Return (X, Y) of the center of cell containing provided text 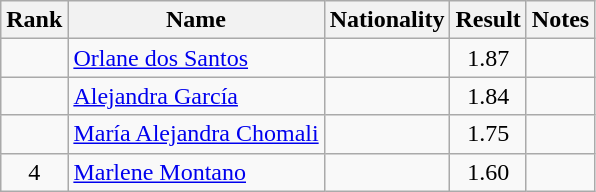
Notes (560, 20)
1.75 (488, 134)
Alejandra García (196, 96)
4 (34, 172)
Orlane dos Santos (196, 58)
Rank (34, 20)
Nationality (387, 20)
1.84 (488, 96)
1.60 (488, 172)
Name (196, 20)
Result (488, 20)
1.87 (488, 58)
María Alejandra Chomali (196, 134)
Marlene Montano (196, 172)
